For the text-containing cell, return its midpoint in (x, y) coordinate format. 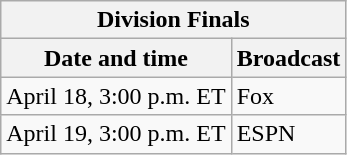
April 18, 3:00 p.m. ET (116, 96)
Division Finals (174, 20)
Fox (288, 96)
Date and time (116, 58)
April 19, 3:00 p.m. ET (116, 134)
ESPN (288, 134)
Broadcast (288, 58)
